Find where the given text appears and provide that cell's center as [x, y] coordinate. 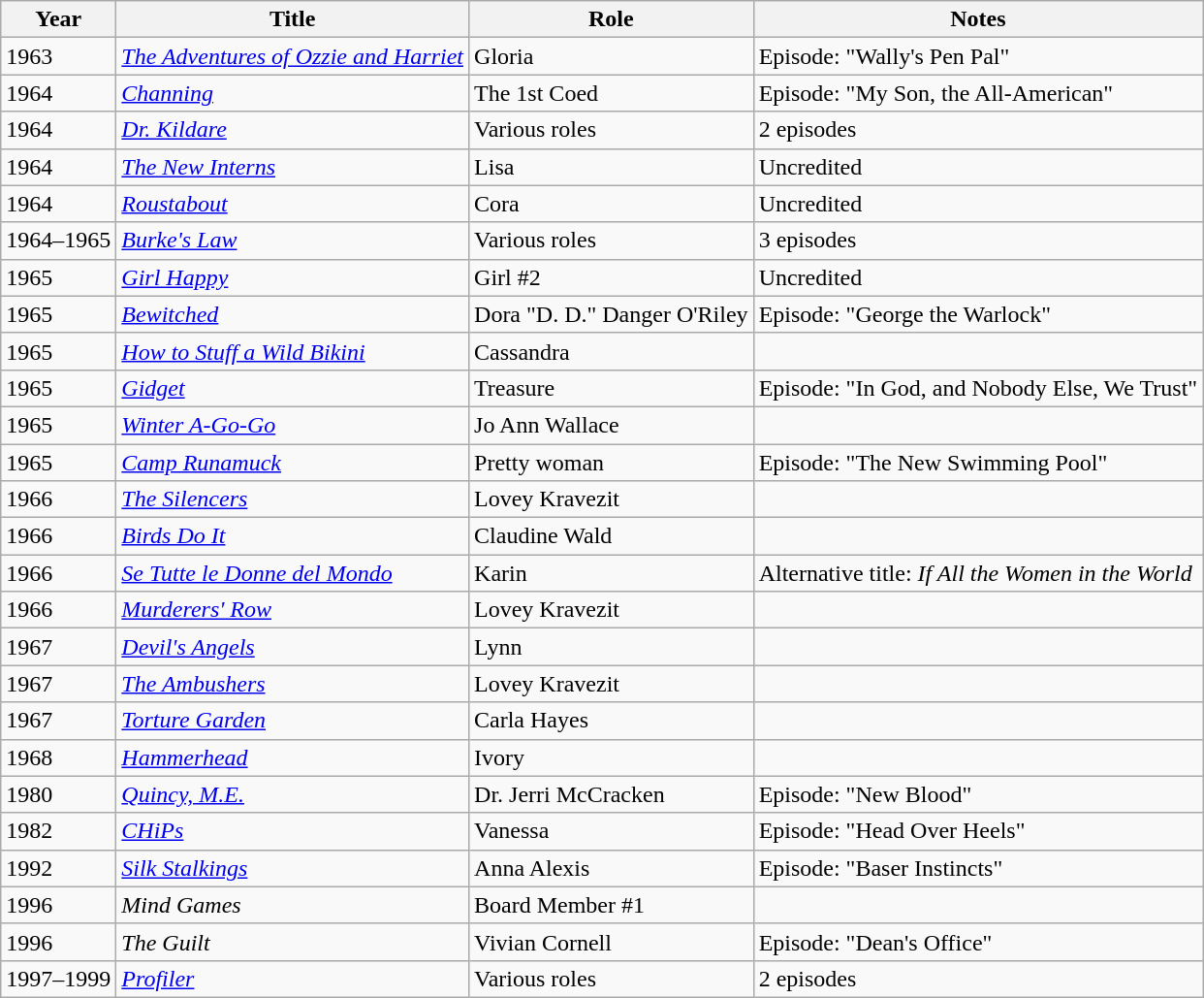
Quincy, M.E. [293, 794]
Year [58, 19]
Title [293, 19]
Episode: "Baser Instincts" [978, 868]
Girl #2 [612, 277]
Notes [978, 19]
Episode: "George the Warlock" [978, 314]
Jo Ann Wallace [612, 425]
Murderers' Row [293, 610]
Anna Alexis [612, 868]
Devil's Angels [293, 647]
Episode: "The New Swimming Pool" [978, 463]
Silk Stalkings [293, 868]
The Ambushers [293, 684]
Alternative title: If All the Women in the World [978, 573]
The Adventures of Ozzie and Harriet [293, 56]
The 1st Coed [612, 93]
The Silencers [293, 499]
1963 [58, 56]
The Guilt [293, 942]
Channing [293, 93]
1997–1999 [58, 979]
Episode: "Wally's Pen Pal" [978, 56]
1980 [58, 794]
Lynn [612, 647]
Episode: "My Son, the All-American" [978, 93]
Vivian Cornell [612, 942]
Treasure [612, 388]
Birds Do It [293, 536]
Cora [612, 204]
Episode: "In God, and Nobody Else, We Trust" [978, 388]
Mind Games [293, 905]
Girl Happy [293, 277]
Dr. Kildare [293, 130]
Claudine Wald [612, 536]
1968 [58, 757]
Episode: "New Blood" [978, 794]
The New Interns [293, 167]
1964–1965 [58, 241]
Role [612, 19]
Torture Garden [293, 721]
Vanessa [612, 831]
Hammerhead [293, 757]
Karin [612, 573]
Pretty woman [612, 463]
How to Stuff a Wild Bikini [293, 351]
Cassandra [612, 351]
Camp Runamuck [293, 463]
Burke's Law [293, 241]
Roustabout [293, 204]
Gidget [293, 388]
Carla Hayes [612, 721]
1982 [58, 831]
Dr. Jerri McCracken [612, 794]
CHiPs [293, 831]
Board Member #1 [612, 905]
Winter A-Go-Go [293, 425]
Lisa [612, 167]
Se Tutte le Donne del Mondo [293, 573]
3 episodes [978, 241]
Episode: "Dean's Office" [978, 942]
1992 [58, 868]
Bewitched [293, 314]
Profiler [293, 979]
Episode: "Head Over Heels" [978, 831]
Gloria [612, 56]
Dora "D. D." Danger O'Riley [612, 314]
Ivory [612, 757]
